Detect which cell encompasses the target text, then output its [X, Y] center coordinate. 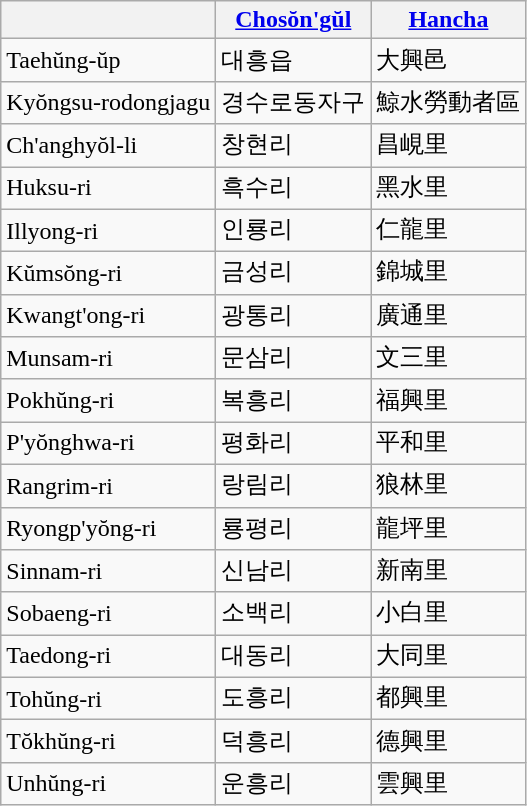
仁龍里 [448, 230]
Sobaeng-ri [108, 614]
복흥리 [294, 400]
龍坪里 [448, 528]
흑수리 [294, 188]
都興里 [448, 698]
운흥리 [294, 784]
德興里 [448, 742]
Kŭmsŏng-ri [108, 274]
덕흥리 [294, 742]
雲興里 [448, 784]
平和里 [448, 444]
文三里 [448, 358]
昌峴里 [448, 146]
鯨水勞動者區 [448, 102]
Ryongp'yŏng-ri [108, 528]
룡평리 [294, 528]
Huksu-ri [108, 188]
소백리 [294, 614]
Sinnam-ri [108, 572]
小白里 [448, 614]
도흥리 [294, 698]
문삼리 [294, 358]
대흥읍 [294, 60]
Taedong-ri [108, 656]
P'yŏnghwa-ri [108, 444]
Chosŏn'gŭl [294, 20]
Pokhŭng-ri [108, 400]
Illyong-ri [108, 230]
大興邑 [448, 60]
Tohŭng-ri [108, 698]
狼林里 [448, 486]
黑水里 [448, 188]
창현리 [294, 146]
광통리 [294, 316]
Munsam-ri [108, 358]
평화리 [294, 444]
Rangrim-ri [108, 486]
錦城里 [448, 274]
금성리 [294, 274]
랑림리 [294, 486]
경수로동자구 [294, 102]
福興里 [448, 400]
Kwangt'ong-ri [108, 316]
Hancha [448, 20]
廣通里 [448, 316]
Tŏkhŭng-ri [108, 742]
인룡리 [294, 230]
Ch'anghyŏl-li [108, 146]
Unhŭng-ri [108, 784]
신남리 [294, 572]
대동리 [294, 656]
Kyŏngsu-rodongjagu [108, 102]
Taehŭng-ŭp [108, 60]
新南里 [448, 572]
大同里 [448, 656]
